Return the [x, y] coordinate for the center point of the cell that contains the specified text.  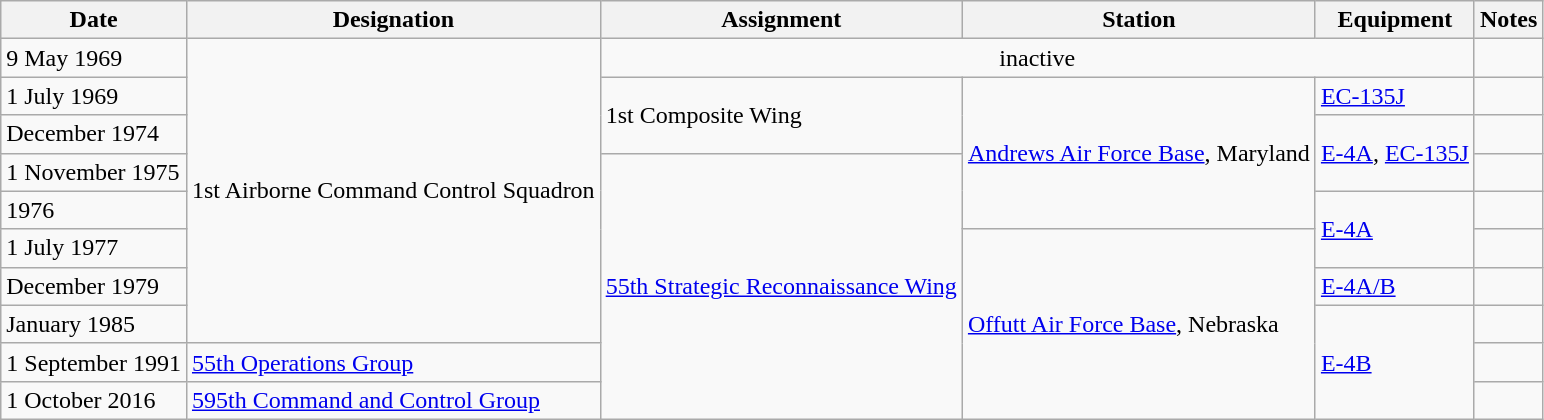
Date [94, 20]
Notes [1508, 20]
Designation [393, 20]
1st Composite Wing [781, 115]
55th Strategic Reconnaissance Wing [781, 286]
1 July 1977 [94, 248]
inactive [1037, 58]
Andrews Air Force Base, Maryland [1138, 153]
1 November 1975 [94, 172]
Assignment [781, 20]
January 1985 [94, 324]
E-4A [1394, 229]
1 July 1969 [94, 96]
December 1979 [94, 286]
1 September 1991 [94, 362]
EC-135J [1394, 96]
1976 [94, 210]
595th Command and Control Group [393, 400]
Offutt Air Force Base, Nebraska [1138, 324]
Station [1138, 20]
Equipment [1394, 20]
1 October 2016 [94, 400]
9 May 1969 [94, 58]
E-4A, EC-135J [1394, 153]
December 1974 [94, 134]
E-4B [1394, 362]
E-4A/B [1394, 286]
1st Airborne Command Control Squadron [393, 191]
55th Operations Group [393, 362]
